Return (X, Y) of the center of cell containing provided text 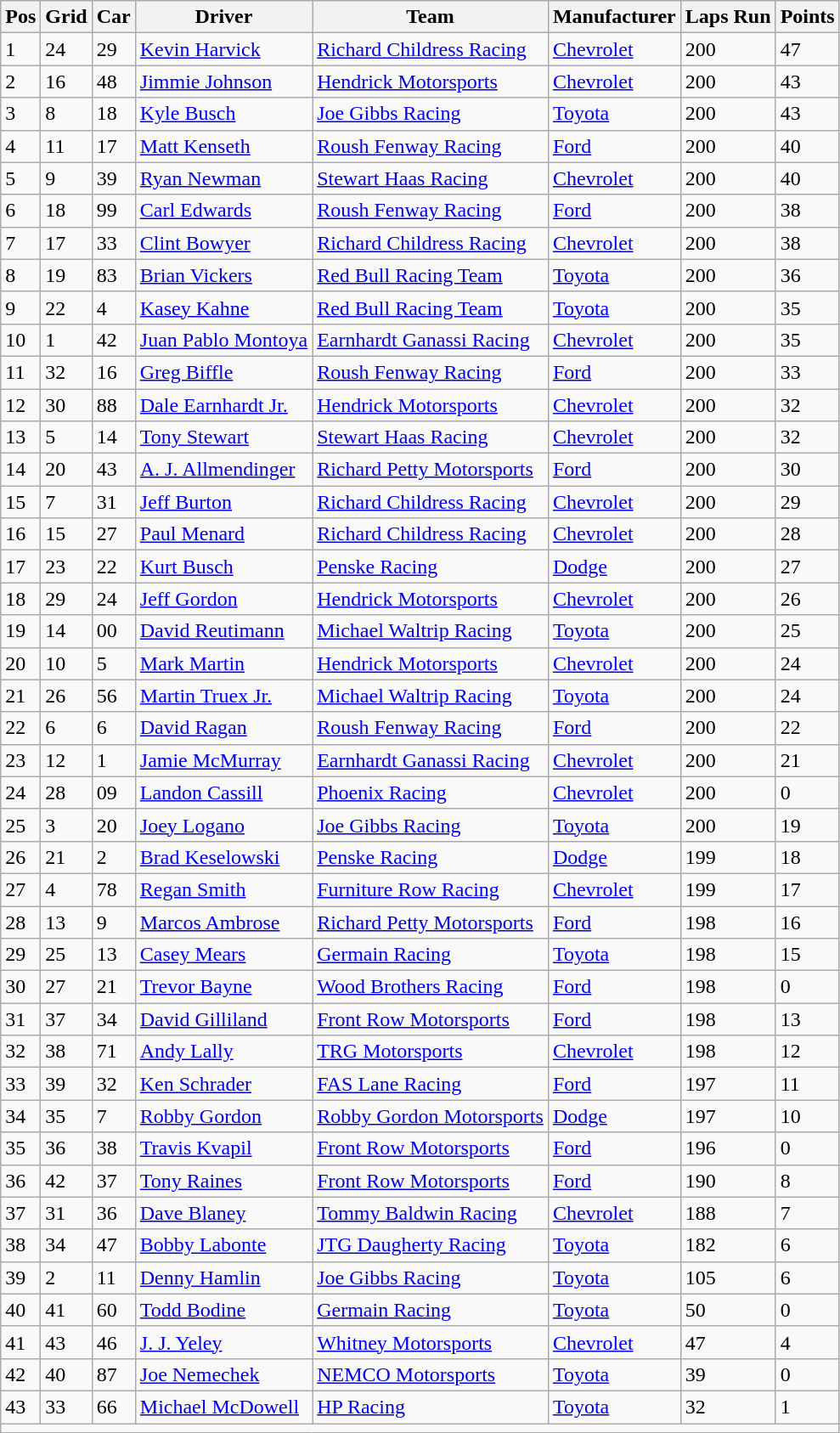
87 (114, 1374)
Mark Martin (223, 663)
99 (114, 211)
66 (114, 1407)
Paul Menard (223, 534)
Travis Kvapil (223, 1148)
Phoenix Racing (431, 793)
Dave Blaney (223, 1213)
David Gilliland (223, 1019)
Marcos Ambrose (223, 922)
Todd Bodine (223, 1310)
Landon Cassill (223, 793)
A. J. Allmendinger (223, 470)
196 (728, 1148)
Tommy Baldwin Racing (431, 1213)
J. J. Yeley (223, 1342)
Laps Run (728, 17)
Tony Stewart (223, 437)
Points (807, 17)
Regan Smith (223, 889)
Jeff Gordon (223, 599)
Carl Edwards (223, 211)
182 (728, 1245)
71 (114, 1052)
HP Racing (431, 1407)
Robby Gordon (223, 1116)
Jeff Burton (223, 502)
Greg Biffle (223, 372)
Matt Kenseth (223, 146)
Michael McDowell (223, 1407)
Kasey Kahne (223, 307)
Pos (20, 17)
Denny Hamlin (223, 1278)
NEMCO Motorsports (431, 1374)
Juan Pablo Montoya (223, 340)
JTG Daugherty Racing (431, 1245)
Brian Vickers (223, 275)
Andy Lally (223, 1052)
88 (114, 405)
Wood Brothers Racing (431, 987)
Bobby Labonte (223, 1245)
Robby Gordon Motorsports (431, 1116)
Ken Schrader (223, 1084)
Trevor Bayne (223, 987)
TRG Motorsports (431, 1052)
David Reutimann (223, 631)
Team (431, 17)
Jimmie Johnson (223, 82)
Kurt Busch (223, 567)
Clint Bowyer (223, 243)
78 (114, 889)
Joe Nemechek (223, 1374)
Tony Raines (223, 1181)
09 (114, 793)
Dale Earnhardt Jr. (223, 405)
83 (114, 275)
48 (114, 82)
Driver (223, 17)
David Ragan (223, 728)
Whitney Motorsports (431, 1342)
Furniture Row Racing (431, 889)
105 (728, 1278)
50 (728, 1310)
188 (728, 1213)
46 (114, 1342)
56 (114, 696)
Kyle Busch (223, 114)
Grid (66, 17)
Car (114, 17)
Jamie McMurray (223, 760)
Brad Keselowski (223, 857)
Martin Truex Jr. (223, 696)
FAS Lane Racing (431, 1084)
Kevin Harvick (223, 49)
60 (114, 1310)
Manufacturer (614, 17)
190 (728, 1181)
Casey Mears (223, 955)
00 (114, 631)
Joey Logano (223, 825)
Ryan Newman (223, 178)
